From the cell containing the given text, extract its center point as (X, Y) coordinate. 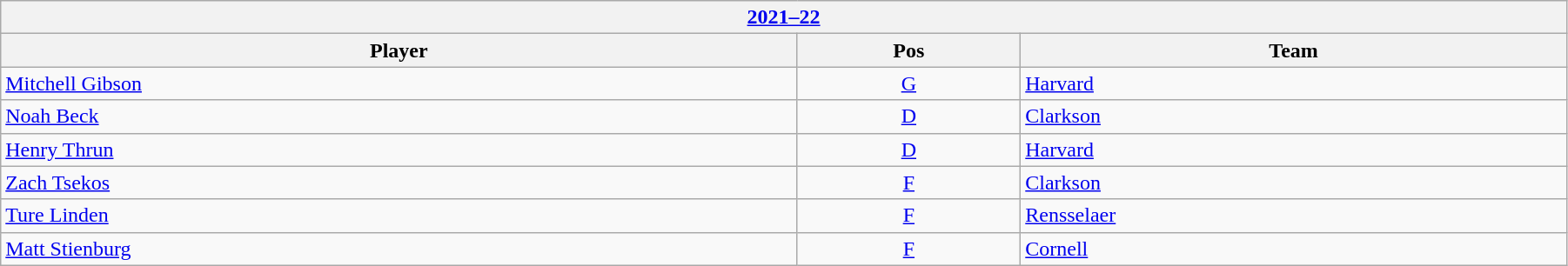
Team (1294, 50)
Zach Tsekos (399, 183)
Ture Linden (399, 216)
Player (399, 50)
Henry Thrun (399, 150)
Noah Beck (399, 116)
Matt Stienburg (399, 249)
Pos (908, 50)
Mitchell Gibson (399, 83)
Rensselaer (1294, 216)
Cornell (1294, 249)
G (908, 83)
2021–22 (784, 17)
